Find where the given text appears and provide that cell's center as [X, Y] coordinate. 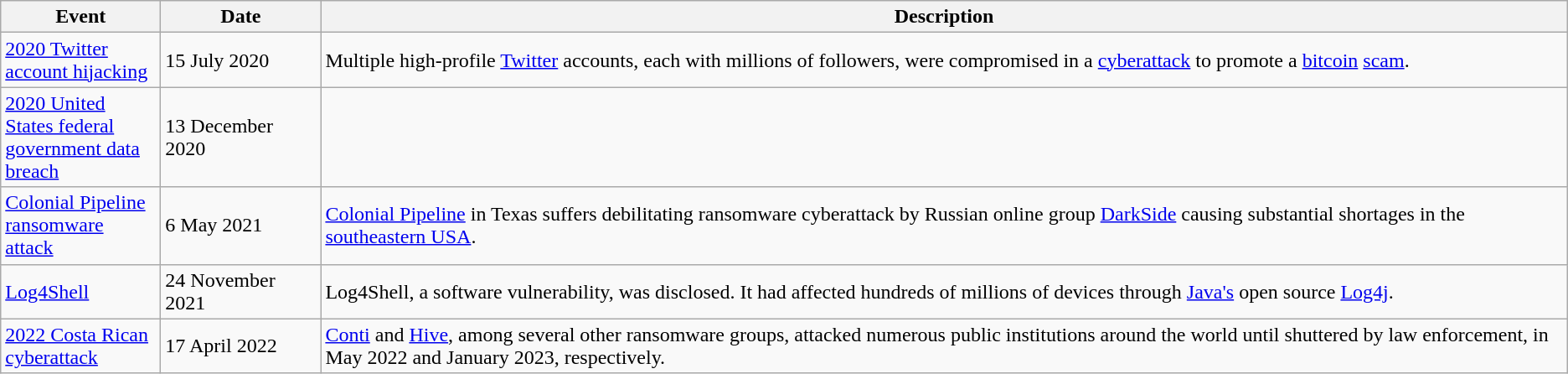
15 July 2020 [241, 60]
Date [241, 17]
6 May 2021 [241, 226]
2020 Twitter account hijacking [80, 60]
Multiple high-profile Twitter accounts, each with millions of followers, were compromised in a cyberattack to promote a bitcoin scam. [944, 60]
2022 Costa Rican cyberattack [80, 345]
Event [80, 17]
24 November 2021 [241, 292]
Colonial Pipeline ransomware attack [80, 226]
Log4Shell, a software vulnerability, was disclosed. It had affected hundreds of millions of devices through Java's open source Log4j. [944, 292]
13 December 2020 [241, 138]
2020 United States federal government data breach [80, 138]
Log4Shell [80, 292]
Description [944, 17]
17 April 2022 [241, 345]
